For the text-containing cell, return its midpoint in (x, y) coordinate format. 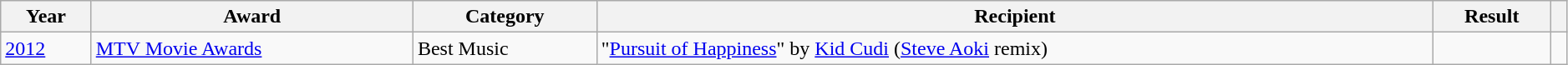
Year (46, 17)
Category (505, 17)
"Pursuit of Happiness" by Kid Cudi (Steve Aoki remix) (1014, 48)
Best Music (505, 48)
Award (252, 17)
Result (1492, 17)
Recipient (1014, 17)
2012 (46, 48)
MTV Movie Awards (252, 48)
